Find where the given text appears and provide that cell's center as (X, Y) coordinate. 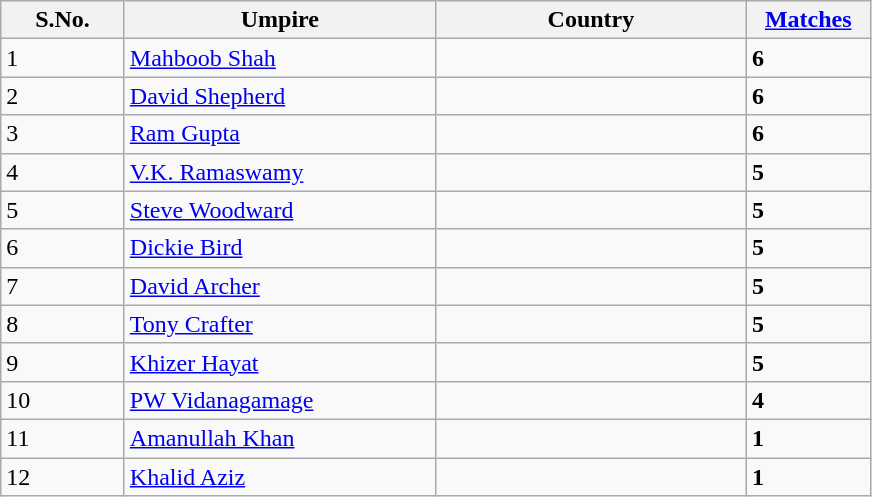
9 (63, 362)
V.K. Ramaswamy (280, 172)
Dickie Bird (280, 248)
Amanullah Khan (280, 438)
David Shepherd (280, 96)
7 (63, 286)
Matches (808, 20)
David Archer (280, 286)
Umpire (280, 20)
3 (63, 134)
Steve Woodward (280, 210)
Country (590, 20)
Ram Gupta (280, 134)
Tony Crafter (280, 324)
2 (63, 96)
PW Vidanagamage (280, 400)
8 (63, 324)
Mahboob Shah (280, 58)
S.No. (63, 20)
11 (63, 438)
10 (63, 400)
Khalid Aziz (280, 477)
Khizer Hayat (280, 362)
12 (63, 477)
